Return the (x, y) coordinate for the center point of the cell that contains the specified text.  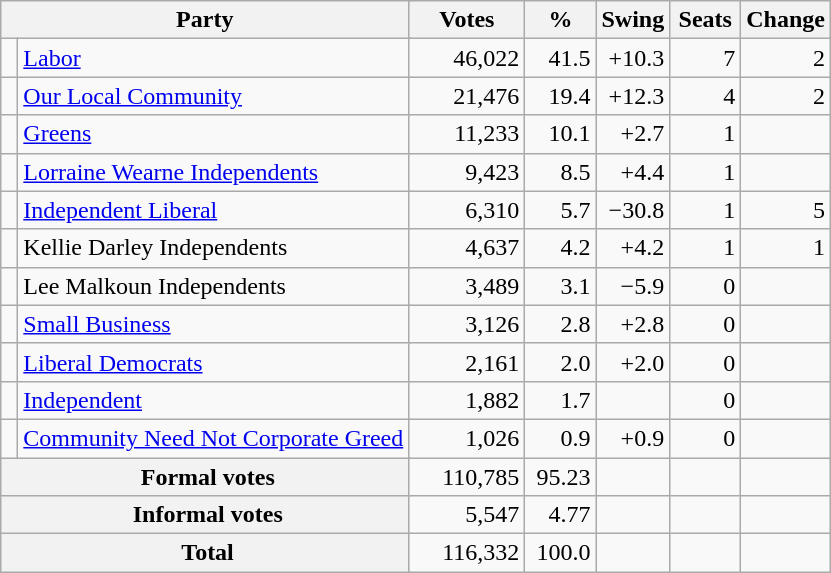
Swing (633, 20)
1,026 (467, 438)
1.7 (560, 400)
19.4 (560, 96)
0.9 (560, 438)
2.8 (560, 324)
3.1 (560, 286)
Community Need Not Corporate Greed (214, 438)
+12.3 (633, 96)
3,489 (467, 286)
Independent (214, 400)
7 (706, 58)
Informal votes (205, 515)
Party (205, 20)
41.5 (560, 58)
11,233 (467, 134)
4.77 (560, 515)
% (560, 20)
+4.4 (633, 172)
+0.9 (633, 438)
1,882 (467, 400)
+2.8 (633, 324)
Formal votes (205, 477)
9,423 (467, 172)
2,161 (467, 362)
−30.8 (633, 210)
Small Business (214, 324)
4,637 (467, 248)
Seats (706, 20)
+2.0 (633, 362)
Labor (214, 58)
116,332 (467, 553)
Lee Malkoun Independents (214, 286)
4 (706, 96)
+2.7 (633, 134)
46,022 (467, 58)
Total (205, 553)
Independent Liberal (214, 210)
5.7 (560, 210)
Votes (467, 20)
Lorraine Wearne Independents (214, 172)
Kellie Darley Independents (214, 248)
6,310 (467, 210)
Our Local Community (214, 96)
100.0 (560, 553)
−5.9 (633, 286)
21,476 (467, 96)
95.23 (560, 477)
110,785 (467, 477)
Liberal Democrats (214, 362)
3,126 (467, 324)
+10.3 (633, 58)
10.1 (560, 134)
8.5 (560, 172)
Change (786, 20)
4.2 (560, 248)
5,547 (467, 515)
Greens (214, 134)
5 (786, 210)
+4.2 (633, 248)
2.0 (560, 362)
